From the cell containing the given text, extract its center point as [x, y] coordinate. 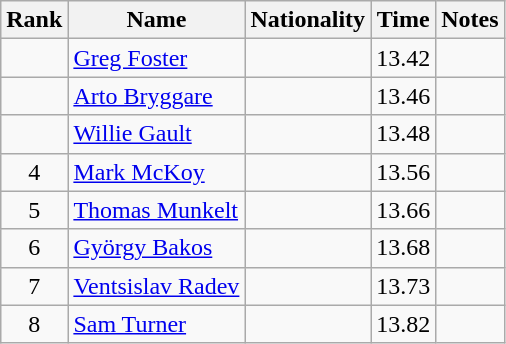
Nationality [308, 20]
Mark McKoy [156, 172]
Willie Gault [156, 134]
Thomas Munkelt [156, 210]
Notes [470, 20]
13.48 [404, 134]
Ventsislav Radev [156, 286]
Greg Foster [156, 58]
Rank [34, 20]
8 [34, 324]
György Bakos [156, 248]
Arto Bryggare [156, 96]
6 [34, 248]
13.56 [404, 172]
13.68 [404, 248]
4 [34, 172]
13.46 [404, 96]
13.42 [404, 58]
7 [34, 286]
5 [34, 210]
13.82 [404, 324]
Time [404, 20]
13.73 [404, 286]
Name [156, 20]
Sam Turner [156, 324]
13.66 [404, 210]
